Capture the cell that displays the provided text and extract its (x, y) central coordinate. 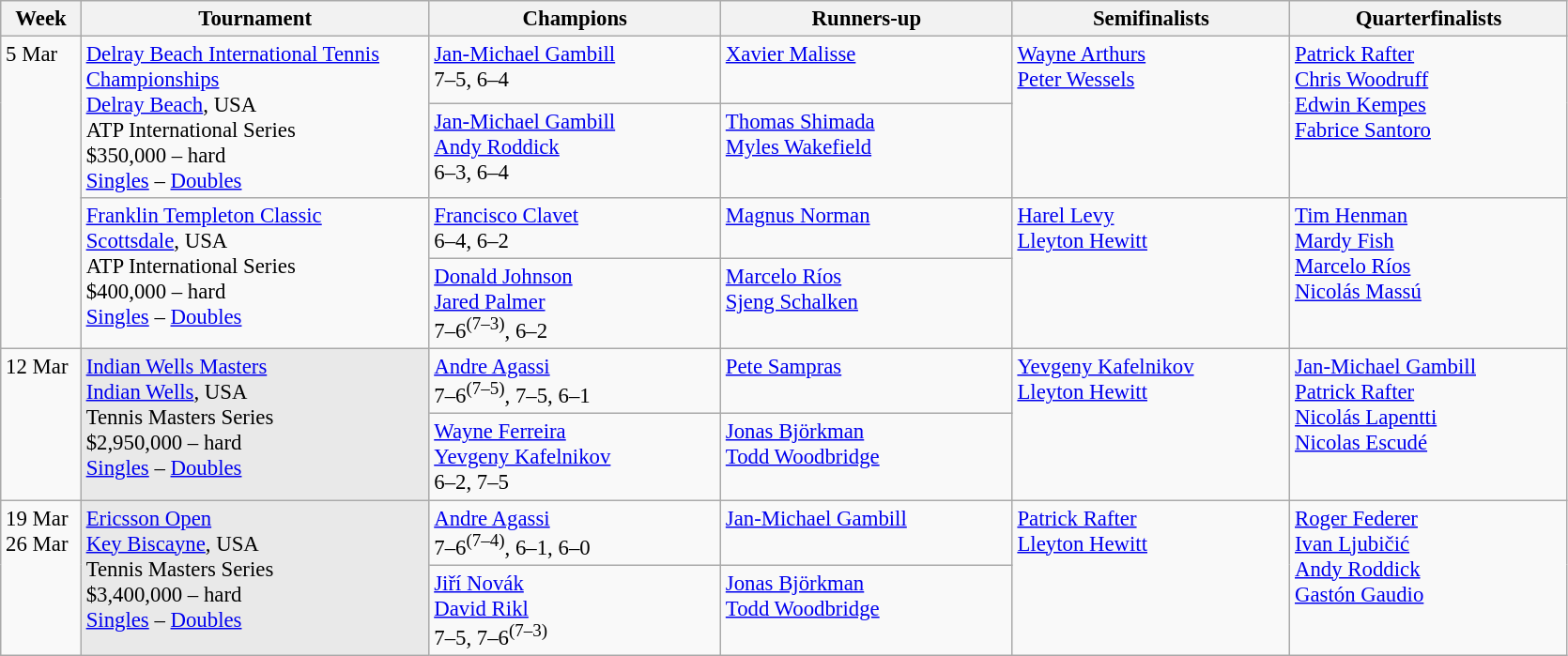
5 Mar (41, 193)
Semifinalists (1151, 19)
Jan-Michael Gambill Andy Roddick 6–3, 6–4 (575, 150)
Harel Levy Lleyton Hewitt (1151, 274)
Jiří Novák David Rikl 7–5, 7–6(7–3) (575, 610)
Patrick Rafter Chris Woodruff Edwin Kempes Fabrice Santoro (1429, 118)
Andre Agassi 7–6(7–5), 7–5, 6–1 (575, 381)
Wayne Arthurs Peter Wessels (1151, 118)
Week (41, 19)
12 Mar (41, 424)
Champions (575, 19)
Yevgeny Kafelnikov Lleyton Hewitt (1151, 424)
Runners-up (868, 19)
Thomas Shimada Myles Wakefield (868, 150)
Indian Wells Masters Indian Wells, USATennis Masters Series$2,950,000 – hard Singles – Doubles (255, 424)
Jan-Michael Gambill 7–5, 6–4 (575, 69)
Franklin Templeton Classic Scottsdale, USAATP International Series$400,000 – hard Singles – Doubles (255, 274)
Jan-Michael Gambill Patrick Rafter Nicolás Lapentti Nicolas Escudé (1429, 424)
Donald Johnson Jared Palmer 7–6(7–3), 6–2 (575, 304)
Quarterfinalists (1429, 19)
19 Mar26 Mar (41, 578)
Magnus Norman (868, 229)
Tim Henman Mardy Fish Marcelo Ríos Nicolás Massú (1429, 274)
Delray Beach International Tennis Championships Delray Beach, USAATP International Series$350,000 – hard Singles – Doubles (255, 118)
Roger Federer Ivan Ljubičić Andy Roddick Gastón Gaudio (1429, 578)
Andre Agassi 7–6(7–4), 6–1, 6–0 (575, 533)
Xavier Malisse (868, 69)
Tournament (255, 19)
Pete Sampras (868, 381)
Wayne Ferreira Yevgeny Kafelnikov 6–2, 7–5 (575, 457)
Marcelo Ríos Sjeng Schalken (868, 304)
Patrick Rafter Lleyton Hewitt (1151, 578)
Jan-Michael Gambill (868, 533)
Francisco Clavet 6–4, 6–2 (575, 229)
Ericsson Open Key Biscayne, USATennis Masters Series$3,400,000 – hard Singles – Doubles (255, 578)
